Return (X, Y) of the center of cell containing provided text 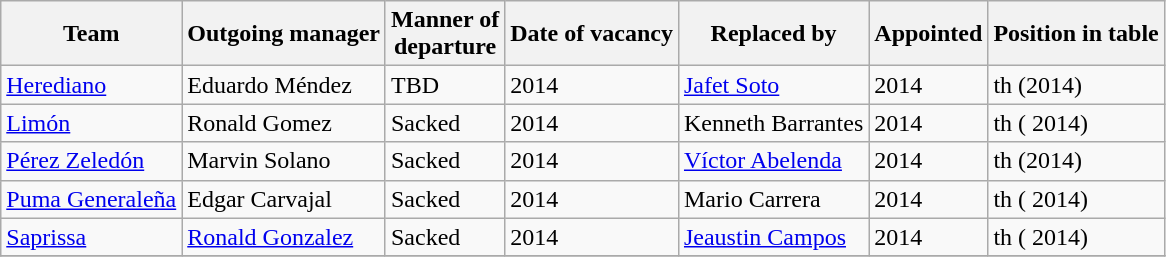
Saprissa (92, 237)
Herediano (92, 85)
TBD (444, 85)
Eduardo Méndez (284, 85)
Edgar Carvajal (284, 199)
Marvin Solano (284, 161)
Jeaustin Campos (773, 237)
Mario Carrera (773, 199)
Replaced by (773, 34)
Date of vacancy (592, 34)
Jafet Soto (773, 85)
Kenneth Barrantes (773, 123)
Team (92, 34)
Víctor Abelenda (773, 161)
Position in table (1076, 34)
Manner of departure (444, 34)
Puma Generaleña (92, 199)
Ronald Gomez (284, 123)
Ronald Gonzalez (284, 237)
Pérez Zeledón (92, 161)
Appointed (928, 34)
Outgoing manager (284, 34)
Limón (92, 123)
